From the cell containing the given text, extract its center point as [X, Y] coordinate. 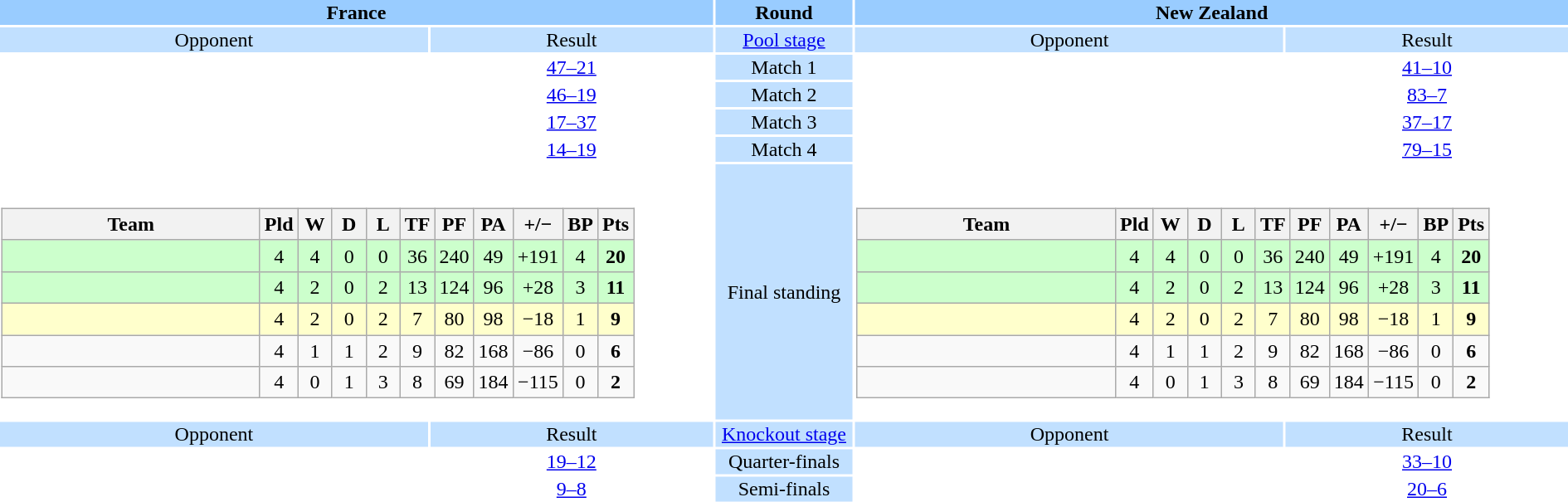
83–7 [1427, 95]
79–15 [1427, 149]
Semi-finals [784, 490]
9–8 [572, 490]
17–37 [572, 122]
33–10 [1427, 462]
France [357, 12]
Knockout stage [784, 435]
Pool stage [784, 40]
37–17 [1427, 122]
Quarter-finals [784, 462]
New Zealand [1211, 12]
Final standing [784, 292]
Match 3 [784, 122]
47–21 [572, 67]
14–19 [572, 149]
46–19 [572, 95]
Match 1 [784, 67]
20–6 [1427, 490]
19–12 [572, 462]
41–10 [1427, 67]
Match 4 [784, 149]
Round [784, 12]
Match 2 [784, 95]
